Determine the [X, Y] coordinate at the center of the cell enclosing the given text.  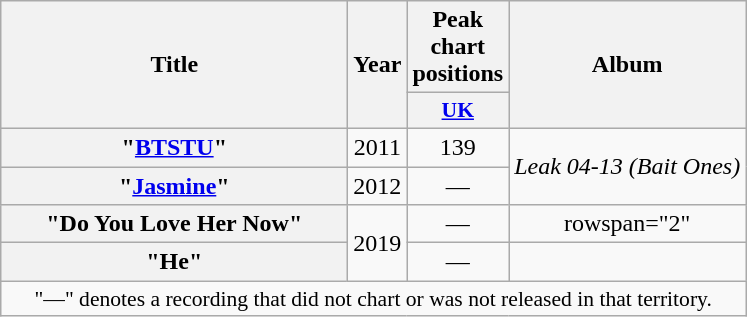
139 [458, 147]
2019 [378, 243]
Album [628, 65]
Title [174, 65]
2012 [378, 185]
"Do You Love Her Now" [174, 224]
Year [378, 65]
rowspan="2" [628, 224]
"—" denotes a recording that did not chart or was not released in that territory. [374, 299]
"BTSTU" [174, 147]
"He" [174, 262]
Leak 04-13 (Bait Ones) [628, 166]
2011 [378, 147]
"Jasmine" [174, 185]
Peak chart positions [458, 47]
UK [458, 111]
